Output the [x, y] coordinate of the center of the cell containing the given text.  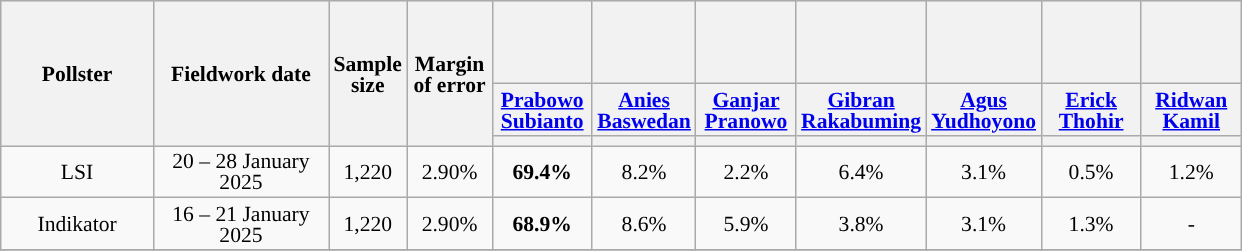
Anies Baswedan [644, 110]
1.2% [1191, 172]
Fieldwork date [240, 74]
8.6% [644, 224]
Erick Thohir [1091, 110]
- [1191, 224]
69.4% [542, 172]
0.5% [1091, 172]
3.8% [861, 224]
Prabowo Subianto [542, 110]
8.2% [644, 172]
5.9% [746, 224]
6.4% [861, 172]
Indikator [78, 224]
Pollster [78, 74]
Margin of error [450, 74]
68.9% [542, 224]
16 – 21 January 2025 [240, 224]
20 – 28 January 2025 [240, 172]
Gibran Rakabuming [861, 110]
Ganjar Pranowo [746, 110]
Sample size [367, 74]
Agus Yudhoyono [984, 110]
1.3% [1091, 224]
2.2% [746, 172]
Ridwan Kamil [1191, 110]
LSI [78, 172]
